Return the (X, Y) coordinate for the center point of the cell that contains the specified text.  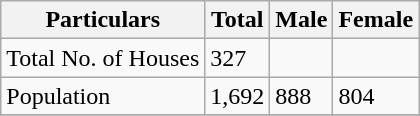
327 (238, 58)
Total No. of Houses (103, 58)
Male (302, 20)
804 (376, 96)
Total (238, 20)
Particulars (103, 20)
Population (103, 96)
1,692 (238, 96)
Female (376, 20)
888 (302, 96)
